Output the [X, Y] coordinate of the center of the cell containing the given text.  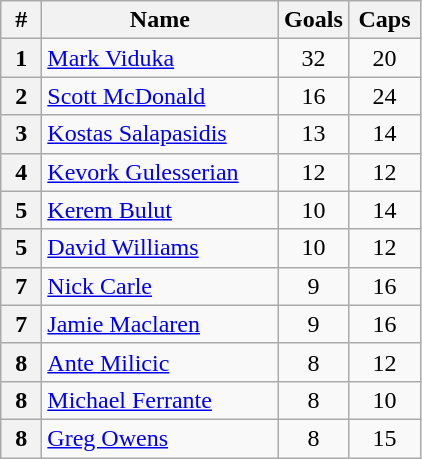
Kevork Gulesserian [160, 172]
24 [384, 96]
Kostas Salapasidis [160, 134]
1 [22, 58]
David Williams [160, 248]
Kerem Bulut [160, 210]
Scott McDonald [160, 96]
Jamie Maclaren [160, 324]
4 [22, 172]
Caps [384, 20]
Name [160, 20]
Ante Milicic [160, 362]
# [22, 20]
Michael Ferrante [160, 400]
Mark Viduka [160, 58]
3 [22, 134]
Goals [314, 20]
20 [384, 58]
Greg Owens [160, 438]
15 [384, 438]
2 [22, 96]
13 [314, 134]
Nick Carle [160, 286]
32 [314, 58]
